Return the (X, Y) coordinate for the center point of the cell that contains the specified text.  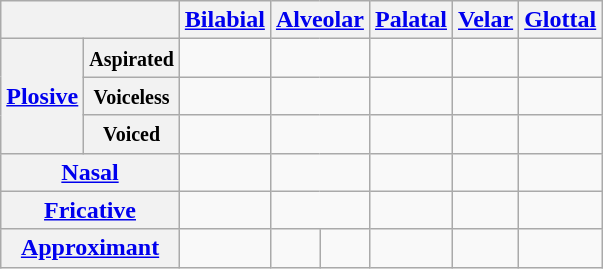
Alveolar (320, 20)
Velar (486, 20)
Approximant (90, 248)
Fricative (90, 210)
Voiceless (132, 96)
Voiced (132, 134)
Plosive (42, 96)
Aspirated (132, 58)
Palatal (410, 20)
Glottal (560, 20)
Nasal (90, 172)
Bilabial (224, 20)
